Provide the [X, Y] coordinate of the cell's center where the given text is located.  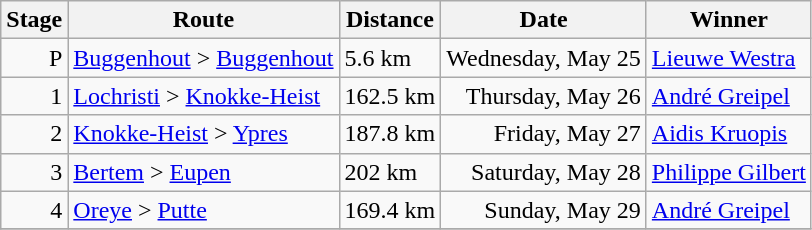
162.5 km [390, 96]
Buggenhout > Buggenhout [204, 58]
Knokke-Heist > Ypres [204, 134]
Bertem > Eupen [204, 172]
4 [34, 210]
2 [34, 134]
169.4 km [390, 210]
Date [544, 20]
P [34, 58]
3 [34, 172]
Philippe Gilbert [728, 172]
Winner [728, 20]
Lieuwe Westra [728, 58]
Wednesday, May 25 [544, 58]
187.8 km [390, 134]
Saturday, May 28 [544, 172]
Oreye > Putte [204, 210]
Lochristi > Knokke-Heist [204, 96]
Aidis Kruopis [728, 134]
1 [34, 96]
Distance [390, 20]
Friday, May 27 [544, 134]
Stage [34, 20]
Sunday, May 29 [544, 210]
Route [204, 20]
202 km [390, 172]
Thursday, May 26 [544, 96]
5.6 km [390, 58]
